Capture the cell that displays the provided text and extract its [x, y] central coordinate. 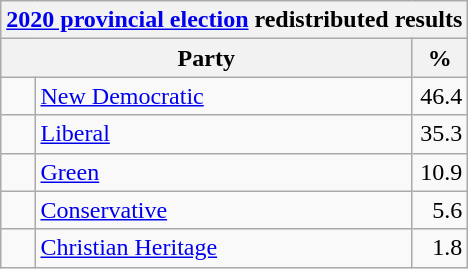
Green [224, 172]
1.8 [440, 248]
New Democratic [224, 96]
2020 provincial election redistributed results [234, 20]
Party [206, 58]
Liberal [224, 134]
46.4 [440, 96]
Conservative [224, 210]
35.3 [440, 134]
5.6 [440, 210]
10.9 [440, 172]
Christian Heritage [224, 248]
% [440, 58]
